Pinpoint the cell where the given text exists, returning its [x, y] midpoint coordinate. 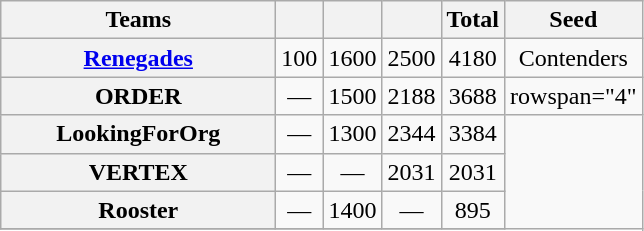
1400 [352, 210]
4180 [473, 58]
Teams [138, 20]
3688 [473, 96]
2344 [412, 134]
895 [473, 210]
Renegades [138, 58]
ORDER [138, 96]
1600 [352, 58]
100 [300, 58]
1300 [352, 134]
Contenders [574, 58]
rowspan="4" [574, 96]
LookingForOrg [138, 134]
VERTEX [138, 172]
2188 [412, 96]
1500 [352, 96]
Rooster [138, 210]
2500 [412, 58]
Seed [574, 20]
3384 [473, 134]
Total [473, 20]
